Extract the [x, y] coordinate from the center of the cell holding the provided text.  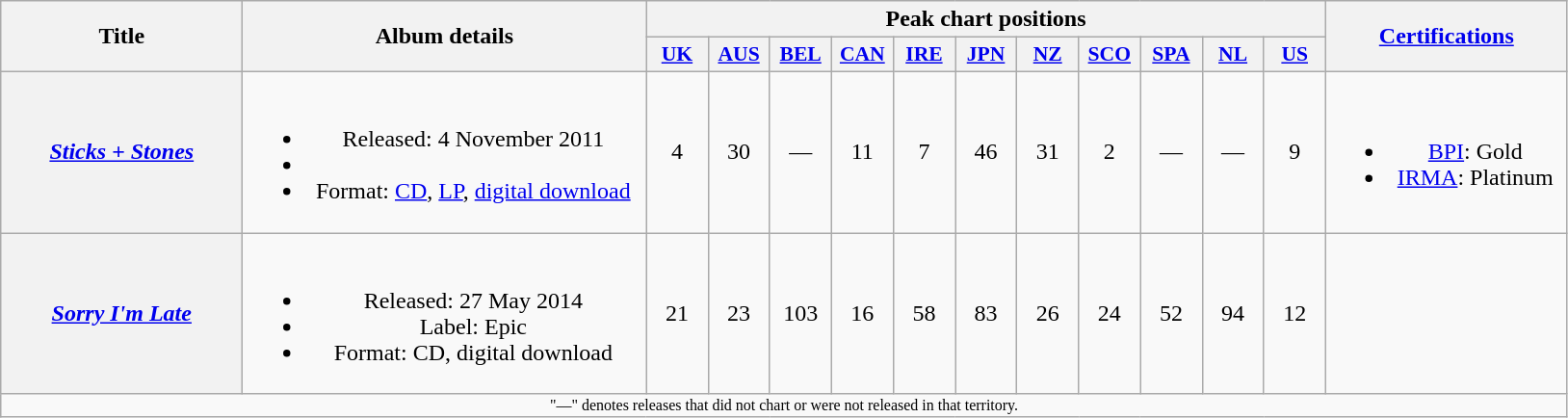
23 [739, 314]
9 [1294, 152]
2 [1110, 152]
Sorry I'm Late [121, 314]
SPA [1171, 55]
11 [862, 152]
NZ [1048, 55]
58 [924, 314]
26 [1048, 314]
CAN [862, 55]
46 [986, 152]
12 [1294, 314]
UK [677, 55]
52 [1171, 314]
"—" denotes releases that did not chart or were not released in that territory. [784, 405]
Peak chart positions [986, 19]
Title [121, 37]
IRE [924, 55]
Released: 4 November 2011Format: CD, LP, digital download [445, 152]
Sticks + Stones [121, 152]
83 [986, 314]
7 [924, 152]
BEL [800, 55]
Certifications [1447, 37]
BPI: GoldIRMA: Platinum [1447, 152]
16 [862, 314]
30 [739, 152]
AUS [739, 55]
103 [800, 314]
Album details [445, 37]
US [1294, 55]
21 [677, 314]
31 [1048, 152]
24 [1110, 314]
SCO [1110, 55]
4 [677, 152]
Released: 27 May 2014Label: EpicFormat: CD, digital download [445, 314]
94 [1233, 314]
JPN [986, 55]
NL [1233, 55]
